Detect which cell encompasses the target text, then output its (X, Y) center coordinate. 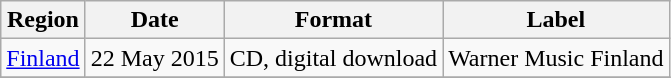
Label (556, 20)
22 May 2015 (154, 58)
Region (43, 20)
Format (333, 20)
Finland (43, 58)
Warner Music Finland (556, 58)
Date (154, 20)
CD, digital download (333, 58)
